Return (X, Y) of the center of cell containing provided text 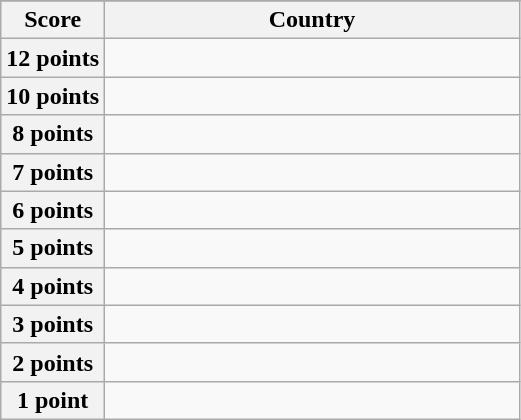
12 points (53, 58)
Score (53, 20)
7 points (53, 172)
3 points (53, 324)
6 points (53, 210)
8 points (53, 134)
10 points (53, 96)
4 points (53, 286)
2 points (53, 362)
1 point (53, 400)
Country (312, 20)
5 points (53, 248)
